Return the (x, y) coordinate for the center point of the cell that contains the specified text.  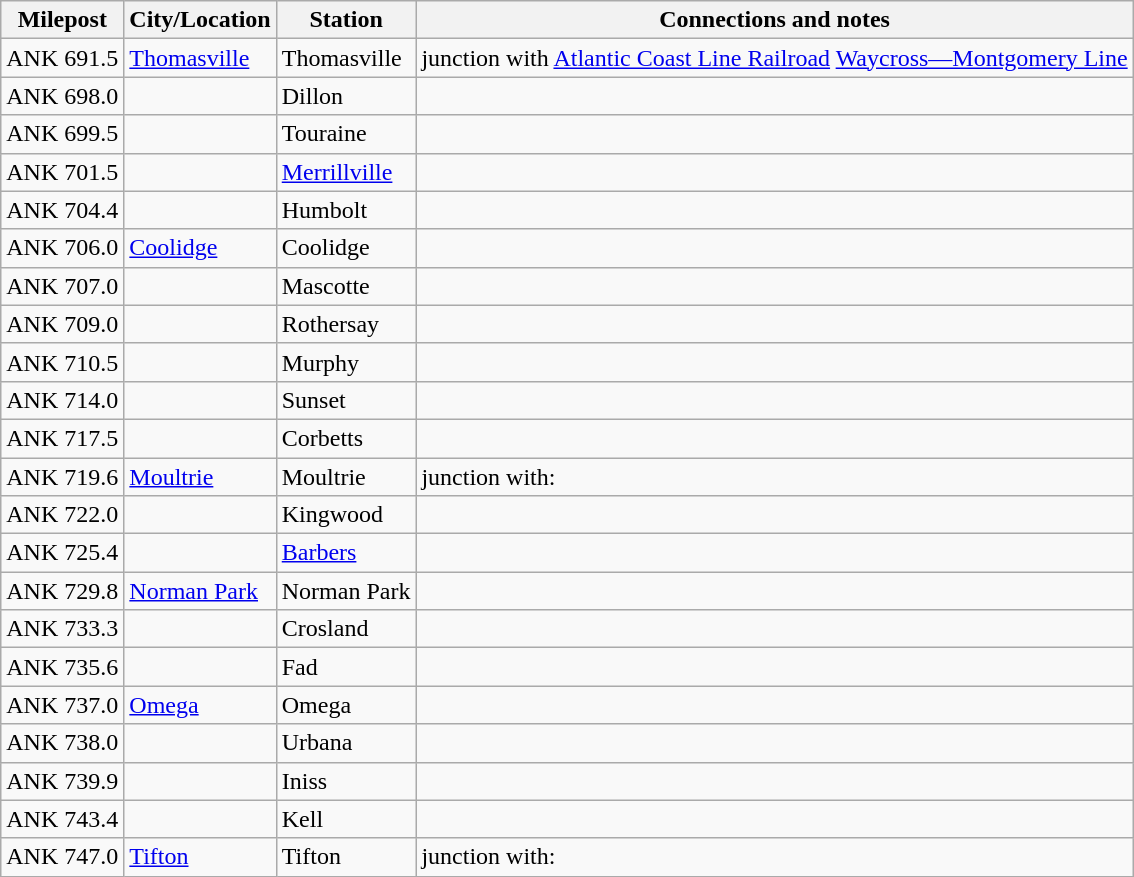
ANK 733.3 (62, 629)
Rothersay (346, 324)
Sunset (346, 400)
ANK 714.0 (62, 400)
ANK 701.5 (62, 172)
ANK 743.4 (62, 819)
Kell (346, 819)
Barbers (346, 553)
Kingwood (346, 515)
ANK 709.0 (62, 324)
Urbana (346, 743)
Fad (346, 667)
Iniss (346, 781)
junction with Atlantic Coast Line Railroad Waycross—Montgomery Line (774, 58)
ANK 729.8 (62, 591)
Murphy (346, 362)
Milepost (62, 20)
ANK 707.0 (62, 286)
ANK 706.0 (62, 248)
ANK 717.5 (62, 438)
Dillon (346, 96)
ANK 747.0 (62, 857)
Station (346, 20)
ANK 725.4 (62, 553)
Merrillville (346, 172)
ANK 738.0 (62, 743)
ANK 691.5 (62, 58)
Mascotte (346, 286)
ANK 735.6 (62, 667)
ANK 737.0 (62, 705)
Connections and notes (774, 20)
Crosland (346, 629)
ANK 739.9 (62, 781)
ANK 710.5 (62, 362)
City/Location (200, 20)
ANK 719.6 (62, 477)
ANK 704.4 (62, 210)
ANK 698.0 (62, 96)
ANK 699.5 (62, 134)
Touraine (346, 134)
ANK 722.0 (62, 515)
Corbetts (346, 438)
Humbolt (346, 210)
